Search for the cell housing the specified text and yield its (X, Y) center coordinate. 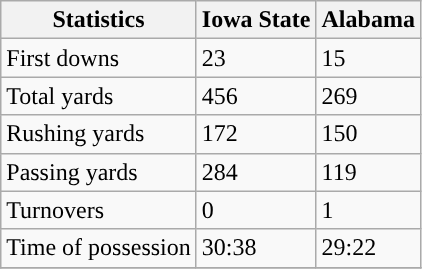
Iowa State (256, 20)
First downs (99, 58)
150 (368, 134)
269 (368, 96)
1 (368, 210)
119 (368, 172)
Turnovers (99, 210)
172 (256, 134)
Passing yards (99, 172)
30:38 (256, 248)
23 (256, 58)
Statistics (99, 20)
456 (256, 96)
284 (256, 172)
Time of possession (99, 248)
Rushing yards (99, 134)
Total yards (99, 96)
15 (368, 58)
Alabama (368, 20)
29:22 (368, 248)
0 (256, 210)
